Return the (X, Y) coordinate for the center point of the cell that contains the specified text.  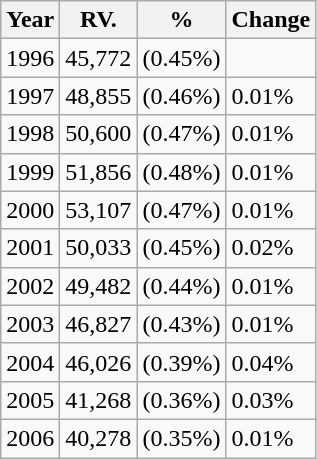
1996 (30, 58)
0.04% (271, 362)
2002 (30, 286)
RV. (98, 20)
(0.48%) (182, 172)
2004 (30, 362)
Year (30, 20)
2005 (30, 400)
(0.36%) (182, 400)
50,600 (98, 134)
0.02% (271, 248)
2000 (30, 210)
53,107 (98, 210)
(0.46%) (182, 96)
2001 (30, 248)
46,827 (98, 324)
41,268 (98, 400)
1997 (30, 96)
40,278 (98, 438)
% (182, 20)
1998 (30, 134)
Change (271, 20)
0.03% (271, 400)
(0.43%) (182, 324)
1999 (30, 172)
49,482 (98, 286)
(0.44%) (182, 286)
48,855 (98, 96)
2003 (30, 324)
(0.35%) (182, 438)
50,033 (98, 248)
2006 (30, 438)
46,026 (98, 362)
45,772 (98, 58)
(0.39%) (182, 362)
51,856 (98, 172)
